Return the (X, Y) coordinate for the center point of the cell that contains the specified text.  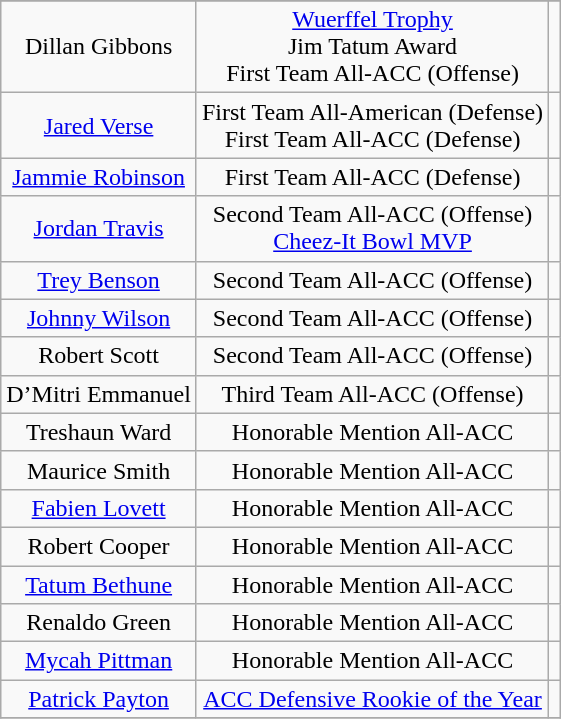
Jared Verse (99, 126)
Robert Cooper (99, 546)
Second Team All-ACC (Offense)Cheez-It Bowl MVP (372, 228)
Wuerffel TrophyJim Tatum AwardFirst Team All-ACC (Offense) (372, 47)
Jordan Travis (99, 228)
First Team All-American (Defense)First Team All-ACC (Defense) (372, 126)
Third Team All-ACC (Offense) (372, 394)
Patrick Payton (99, 699)
Robert Scott (99, 356)
Tatum Bethune (99, 585)
Johnny Wilson (99, 318)
Renaldo Green (99, 623)
Mycah Pittman (99, 661)
Jammie Robinson (99, 177)
Maurice Smith (99, 470)
Trey Benson (99, 280)
Treshaun Ward (99, 432)
Dillan Gibbons (99, 47)
Fabien Lovett (99, 508)
D’Mitri Emmanuel (99, 394)
ACC Defensive Rookie of the Year (372, 699)
First Team All-ACC (Defense) (372, 177)
